Detect which cell encompasses the target text, then output its [X, Y] center coordinate. 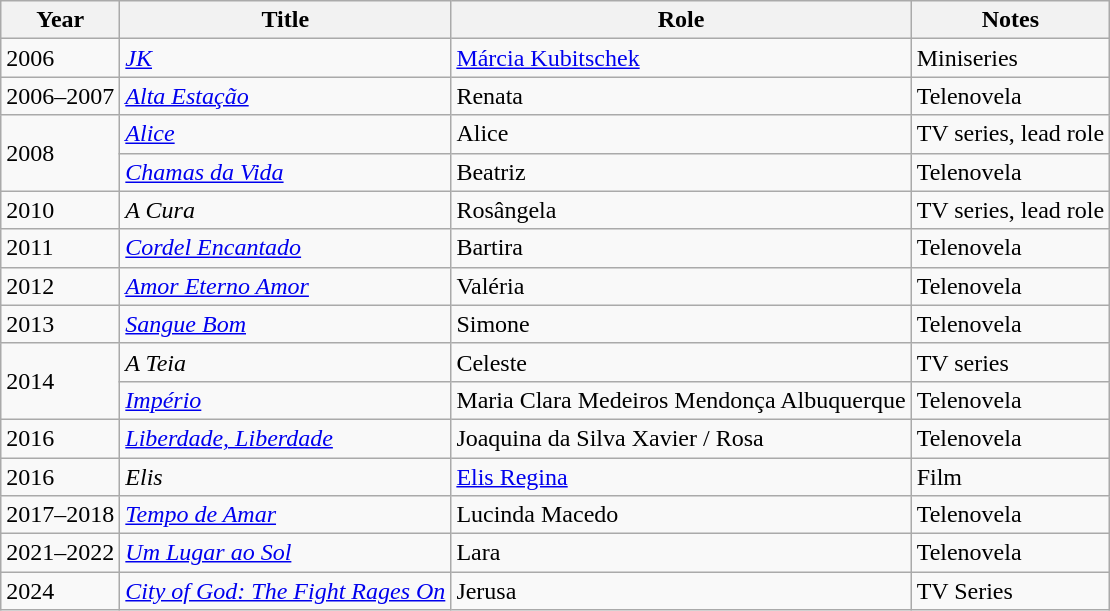
Chamas da Vida [286, 172]
Tempo de Amar [286, 515]
Year [60, 20]
Márcia Kubitschek [681, 58]
Rosângela [681, 210]
Lucinda Macedo [681, 515]
TV series [1010, 362]
2014 [60, 381]
Notes [1010, 20]
2011 [60, 248]
Miniseries [1010, 58]
JK [286, 58]
Renata [681, 96]
Celeste [681, 362]
Elis [286, 477]
2012 [60, 286]
Bartira [681, 248]
2006–2007 [60, 96]
Amor Eterno Amor [286, 286]
2010 [60, 210]
Lara [681, 553]
Um Lugar ao Sol [286, 553]
TV Series [1010, 591]
Jerusa [681, 591]
Maria Clara Medeiros Mendonça Albuquerque [681, 400]
Elis Regina [681, 477]
Film [1010, 477]
2017–2018 [60, 515]
2021–2022 [60, 553]
Role [681, 20]
Sangue Bom [286, 324]
Cordel Encantado [286, 248]
Alta Estação [286, 96]
A Teia [286, 362]
Império [286, 400]
2013 [60, 324]
Valéria [681, 286]
2006 [60, 58]
Simone [681, 324]
Joaquina da Silva Xavier / Rosa [681, 438]
A Cura [286, 210]
Liberdade, Liberdade [286, 438]
2008 [60, 153]
City of God: The Fight Rages On [286, 591]
Title [286, 20]
Beatriz [681, 172]
2024 [60, 591]
